Identify which cell holds the provided text, then report its [X, Y] central coordinate. 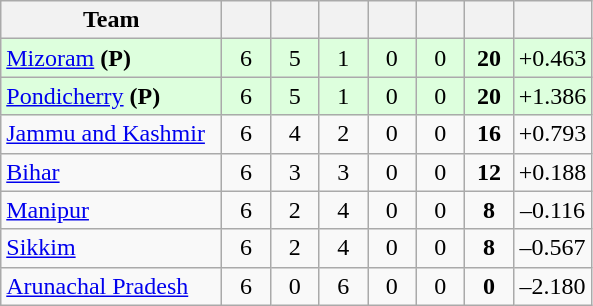
+0.463 [552, 58]
Mizoram (P) [112, 58]
Sikkim [112, 248]
Team [112, 20]
Manipur [112, 210]
16 [490, 134]
+0.793 [552, 134]
Arunachal Pradesh [112, 286]
–2.180 [552, 286]
Bihar [112, 172]
Jammu and Kashmir [112, 134]
+1.386 [552, 96]
+0.188 [552, 172]
Pondicherry (P) [112, 96]
–0.567 [552, 248]
12 [490, 172]
–0.116 [552, 210]
